Detect which cell encompasses the target text, then output its [x, y] center coordinate. 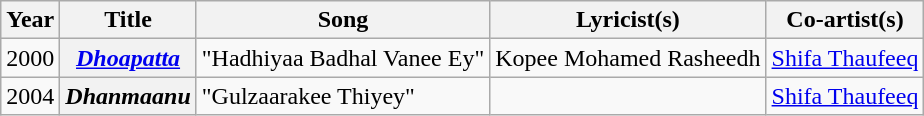
Co-artist(s) [845, 20]
Year [30, 20]
Title [128, 20]
Song [342, 20]
Dhanmaanu [128, 96]
2004 [30, 96]
"Gulzaarakee Thiyey" [342, 96]
Kopee Mohamed Rasheedh [628, 58]
Dhoapatta [128, 58]
Lyricist(s) [628, 20]
"Hadhiyaa Badhal Vanee Ey" [342, 58]
2000 [30, 58]
